Output the (x, y) coordinate of the center of the cell containing the given text.  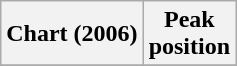
Peakposition (189, 34)
Chart (2006) (72, 34)
